Detect which cell encompasses the target text, then output its (X, Y) center coordinate. 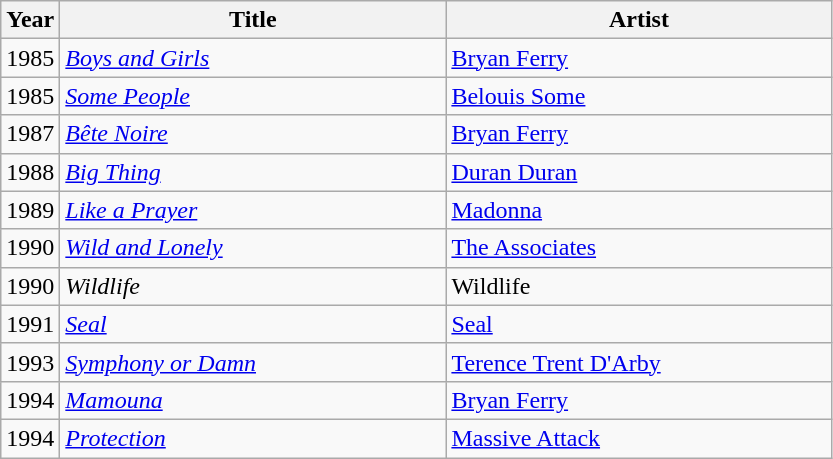
Artist (639, 20)
1989 (30, 210)
1991 (30, 324)
Title (253, 20)
1987 (30, 134)
1993 (30, 362)
Wild and Lonely (253, 248)
Year (30, 20)
The Associates (639, 248)
Big Thing (253, 172)
Boys and Girls (253, 58)
Massive Attack (639, 438)
Duran Duran (639, 172)
Terence Trent D'Arby (639, 362)
Belouis Some (639, 96)
Some People (253, 96)
Madonna (639, 210)
1988 (30, 172)
Protection (253, 438)
Symphony or Damn (253, 362)
Mamouna (253, 400)
Like a Prayer (253, 210)
Bête Noire (253, 134)
